Return the (X, Y) coordinate for the center point of the cell that contains the specified text.  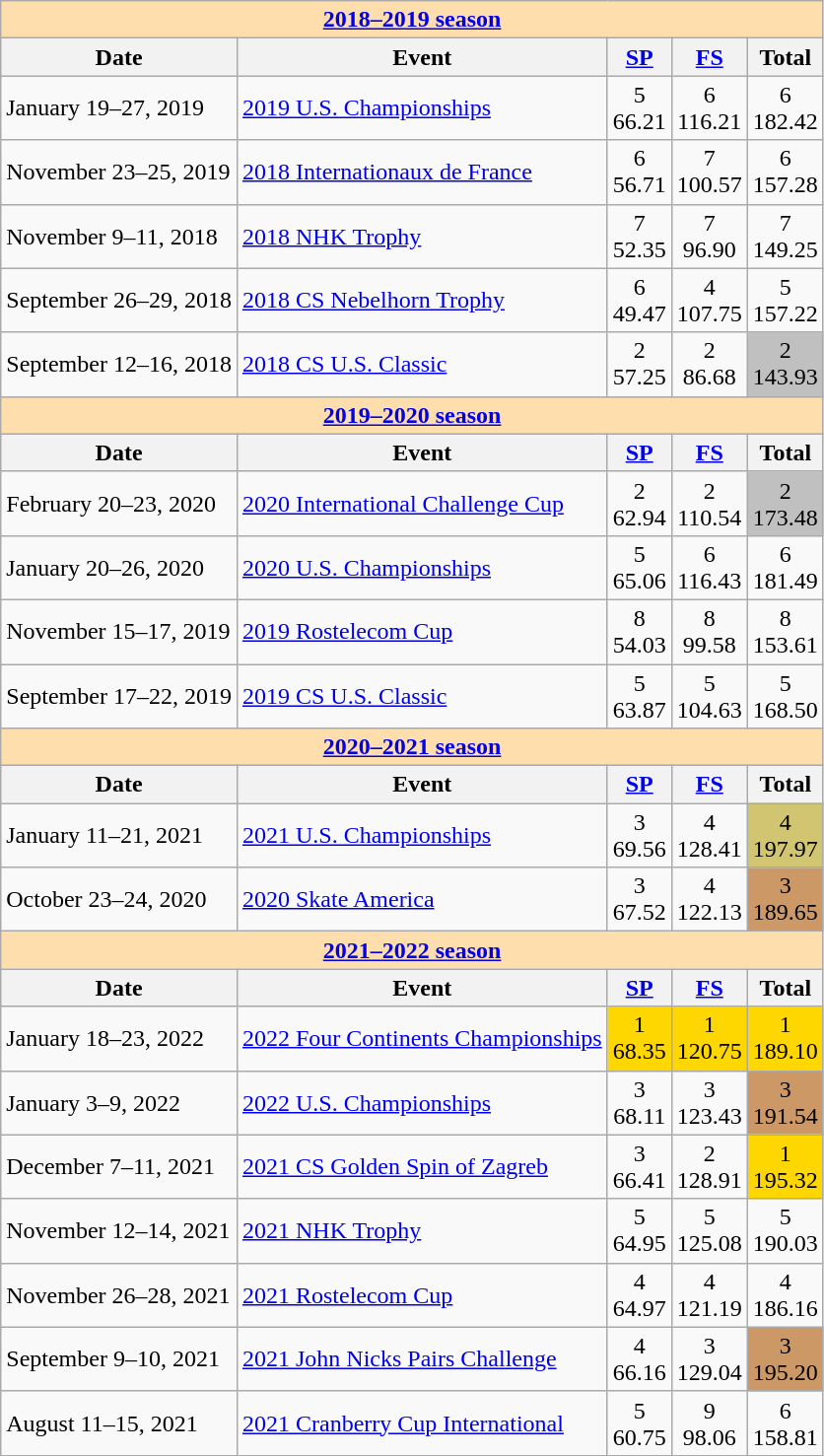
7 52.35 (639, 237)
6 116.21 (710, 108)
4 128.41 (710, 836)
2020 Skate America (422, 899)
8 99.58 (710, 631)
September 9–10, 2021 (119, 1358)
January 20–26, 2020 (119, 568)
September 17–22, 2019 (119, 696)
4 121.19 (710, 1295)
2021 Cranberry Cup International (422, 1423)
2020–2021 season (412, 747)
5 157.22 (785, 300)
2021 John Nicks Pairs Challenge (422, 1358)
7 96.90 (710, 237)
3 195.20 (785, 1358)
January 19–27, 2019 (119, 108)
November 9–11, 2018 (119, 237)
7 149.25 (785, 237)
1 195.32 (785, 1167)
2019 U.S. Championships (422, 108)
4 107.75 (710, 300)
5 64.95 (639, 1230)
2018–2019 season (412, 20)
2022 Four Continents Championships (422, 1039)
6 56.71 (639, 172)
3 129.04 (710, 1358)
5 60.75 (639, 1423)
2 128.91 (710, 1167)
7 100.57 (710, 172)
November 26–28, 2021 (119, 1295)
2018 CS U.S. Classic (422, 365)
6 157.28 (785, 172)
4 197.97 (785, 836)
3 69.56 (639, 836)
September 26–29, 2018 (119, 300)
4 122.13 (710, 899)
3 191.54 (785, 1102)
2 62.94 (639, 503)
6 182.42 (785, 108)
2021–2022 season (412, 950)
2021 Rostelecom Cup (422, 1295)
2018 NHK Trophy (422, 237)
November 12–14, 2021 (119, 1230)
2021 NHK Trophy (422, 1230)
2019–2020 season (412, 415)
December 7–11, 2021 (119, 1167)
November 23–25, 2019 (119, 172)
2021 U.S. Championships (422, 836)
2 86.68 (710, 365)
2018 CS Nebelhorn Trophy (422, 300)
1 120.75 (710, 1039)
6 181.49 (785, 568)
2 173.48 (785, 503)
2020 International Challenge Cup (422, 503)
January 11–21, 2021 (119, 836)
9 98.06 (710, 1423)
2019 Rostelecom Cup (422, 631)
1 68.35 (639, 1039)
4 186.16 (785, 1295)
February 20–23, 2020 (119, 503)
5 104.63 (710, 696)
5 66.21 (639, 108)
January 3–9, 2022 (119, 1102)
3 123.43 (710, 1102)
September 12–16, 2018 (119, 365)
4 64.97 (639, 1295)
5 190.03 (785, 1230)
2 143.93 (785, 365)
2018 Internationaux de France (422, 172)
8 54.03 (639, 631)
3 66.41 (639, 1167)
November 15–17, 2019 (119, 631)
2022 U.S. Championships (422, 1102)
2019 CS U.S. Classic (422, 696)
8 153.61 (785, 631)
5 125.08 (710, 1230)
5 65.06 (639, 568)
6 116.43 (710, 568)
3 67.52 (639, 899)
5 63.87 (639, 696)
5 168.50 (785, 696)
October 23–24, 2020 (119, 899)
1 189.10 (785, 1039)
4 66.16 (639, 1358)
2 110.54 (710, 503)
6 158.81 (785, 1423)
3 189.65 (785, 899)
August 11–15, 2021 (119, 1423)
2 57.25 (639, 365)
6 49.47 (639, 300)
January 18–23, 2022 (119, 1039)
3 68.11 (639, 1102)
2021 CS Golden Spin of Zagreb (422, 1167)
2020 U.S. Championships (422, 568)
